Capture the cell that displays the provided text and extract its (x, y) central coordinate. 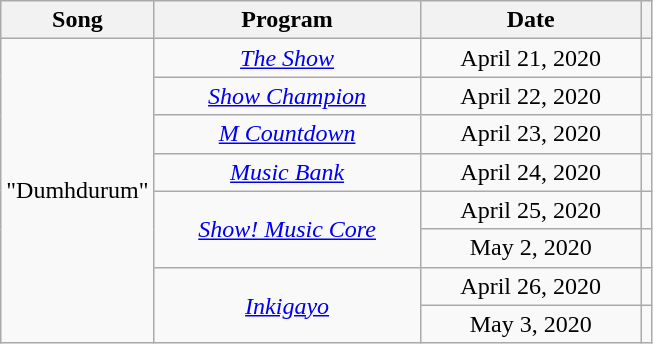
April 25, 2020 (530, 210)
Program (287, 20)
April 23, 2020 (530, 134)
M Countdown (287, 134)
Show Champion (287, 96)
May 2, 2020 (530, 248)
"Dumhdurum" (78, 191)
Inkigayo (287, 305)
April 21, 2020 (530, 58)
Show! Music Core (287, 229)
Date (530, 20)
Music Bank (287, 172)
May 3, 2020 (530, 324)
The Show (287, 58)
April 26, 2020 (530, 286)
April 24, 2020 (530, 172)
Song (78, 20)
April 22, 2020 (530, 96)
